Provide the (X, Y) coordinate of the cell's center where the given text is located.  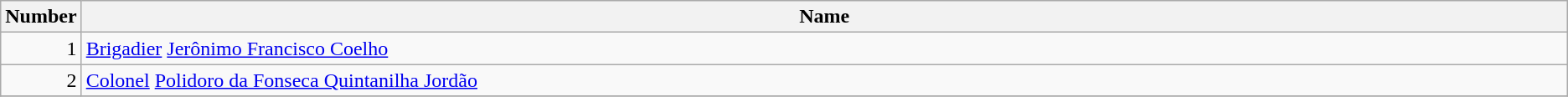
Colonel Polidoro da Fonseca Quintanilha Jordão (824, 80)
Number (41, 17)
Name (824, 17)
2 (41, 80)
1 (41, 48)
Brigadier Jerônimo Francisco Coelho (824, 48)
